From the cell containing the given text, extract its center point as (X, Y) coordinate. 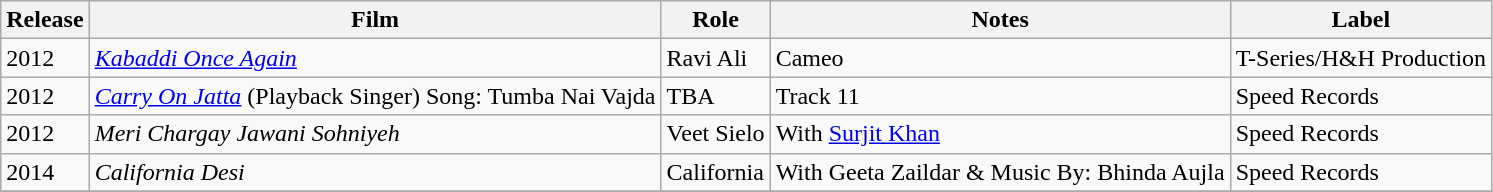
T-Series/H&H Production (1360, 58)
Role (716, 20)
2014 (45, 172)
Meri Chargay Jawani Sohniyeh (375, 134)
Label (1360, 20)
With Geeta Zaildar & Music By: Bhinda Aujla (1000, 172)
Veet Sielo (716, 134)
Ravi Ali (716, 58)
Film (375, 20)
TBA (716, 96)
Cameo (1000, 58)
Carry On Jatta (Playback Singer) Song: Tumba Nai Vajda (375, 96)
Track 11 (1000, 96)
California (716, 172)
Notes (1000, 20)
California Desi (375, 172)
Kabaddi Once Again (375, 58)
Release (45, 20)
With Surjit Khan (1000, 134)
